Determine the [X, Y] coordinate at the center of the cell enclosing the given text.  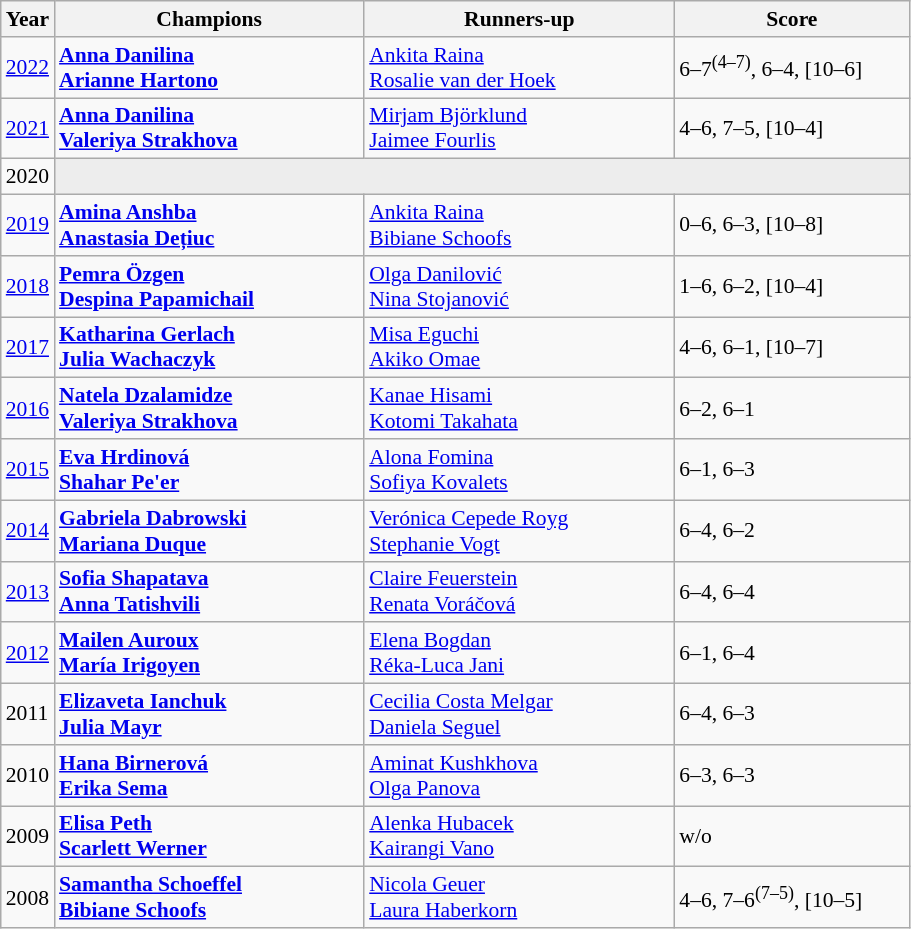
2016 [28, 408]
Katharina Gerlach Julia Wachaczyk [209, 348]
Champions [209, 19]
2008 [28, 898]
6–7(4–7), 6–4, [10–6] [792, 68]
Claire Feuerstein Renata Voráčová [519, 592]
Alenka Hubacek Kairangi Vano [519, 836]
2009 [28, 836]
6–4, 6–2 [792, 530]
2015 [28, 470]
Mailen Auroux María Irigoyen [209, 654]
Runners-up [519, 19]
Score [792, 19]
Ankita Raina Rosalie van der Hoek [519, 68]
Olga Danilović Nina Stojanović [519, 286]
2011 [28, 714]
4–6, 7–6(7–5), [10–5] [792, 898]
2018 [28, 286]
2019 [28, 226]
Sofia Shapatava Anna Tatishvili [209, 592]
Gabriela Dabrowski Mariana Duque [209, 530]
Ankita Raina Bibiane Schoofs [519, 226]
Cecilia Costa Melgar Daniela Seguel [519, 714]
Elizaveta Ianchuk Julia Mayr [209, 714]
6–3, 6–3 [792, 776]
Amina Anshba Anastasia Dețiuc [209, 226]
0–6, 6–3, [10–8] [792, 226]
Samantha Schoeffel Bibiane Schoofs [209, 898]
Elena Bogdan Réka-Luca Jani [519, 654]
Anna Danilina Arianne Hartono [209, 68]
Aminat Kushkhova Olga Panova [519, 776]
Pemra Özgen Despina Papamichail [209, 286]
Eva Hrdinová Shahar Pe'er [209, 470]
6–1, 6–4 [792, 654]
Mirjam Björklund Jaimee Fourlis [519, 128]
Elisa Peth Scarlett Werner [209, 836]
2010 [28, 776]
Kanae Hisami Kotomi Takahata [519, 408]
2021 [28, 128]
Hana Birnerová Erika Sema [209, 776]
Alona Fomina Sofiya Kovalets [519, 470]
2013 [28, 592]
Natela Dzalamidze Valeriya Strakhova [209, 408]
6–1, 6–3 [792, 470]
Anna Danilina Valeriya Strakhova [209, 128]
Misa Eguchi Akiko Omae [519, 348]
2017 [28, 348]
2020 [28, 177]
Nicola Geuer Laura Haberkorn [519, 898]
6–2, 6–1 [792, 408]
4–6, 6–1, [10–7] [792, 348]
1–6, 6–2, [10–4] [792, 286]
6–4, 6–3 [792, 714]
6–4, 6–4 [792, 592]
w/o [792, 836]
2012 [28, 654]
2022 [28, 68]
2014 [28, 530]
4–6, 7–5, [10–4] [792, 128]
Verónica Cepede Royg Stephanie Vogt [519, 530]
Year [28, 19]
